Pinpoint the cell where the given text exists, returning its (X, Y) midpoint coordinate. 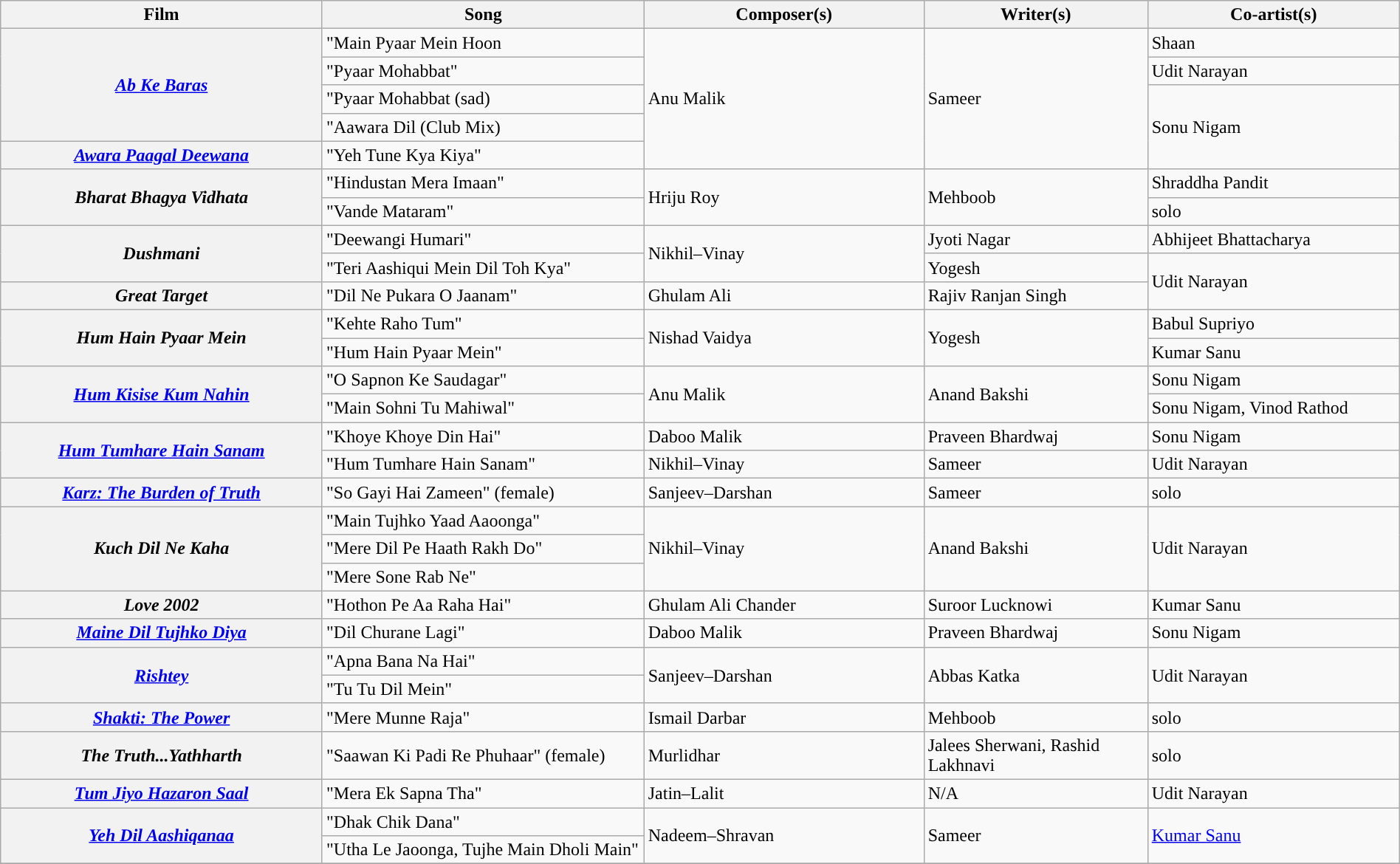
"Hothon Pe Aa Raha Hai" (483, 605)
"Kehte Raho Tum" (483, 323)
Rishtey (162, 675)
Hum Kisise Kum Nahin (162, 394)
Sonu Nigam, Vinod Rathod (1273, 408)
"Main Tujhko Yaad Aaoonga" (483, 521)
Karz: The Burden of Truth (162, 493)
"Tu Tu Dil Mein" (483, 689)
Jatin–Lalit (784, 793)
"Mere Dil Pe Haath Rakh Do" (483, 549)
Suroor Lucknowi (1035, 605)
"Hum Hain Pyaar Mein" (483, 352)
Bharat Bhagya Vidhata (162, 197)
Hum Hain Pyaar Mein (162, 337)
"Mere Sone Rab Ne" (483, 577)
"Mera Ek Sapna Tha" (483, 793)
Shakti: The Power (162, 717)
Song (483, 15)
Babul Supriyo (1273, 323)
"Aawara Dil (Club Mix) (483, 127)
"So Gayi Hai Zameen" (female) (483, 493)
Ab Ke Baras (162, 85)
Nadeem–Shravan (784, 836)
Film (162, 15)
Kuch Dil Ne Kaha (162, 549)
Ghulam Ali Chander (784, 605)
Shraddha Pandit (1273, 183)
Ismail Darbar (784, 717)
Nishad Vaidya (784, 337)
"Yeh Tune Kya Kiya" (483, 155)
"Apna Bana Na Hai" (483, 661)
"Dil Ne Pukara O Jaanam" (483, 295)
"Pyaar Mohabbat (sad) (483, 99)
"Mere Munne Raja" (483, 717)
Murlidhar (784, 755)
"Main Pyaar Mein Hoon (483, 43)
"Dil Churane Lagi" (483, 633)
Shaan (1273, 43)
Jalees Sherwani, Rashid Lakhnavi (1035, 755)
N/A (1035, 793)
Great Target (162, 295)
"Saawan Ki Padi Re Phuhaar" (female) (483, 755)
"Khoye Khoye Din Hai" (483, 436)
Abhijeet Bhattacharya (1273, 239)
Rajiv Ranjan Singh (1035, 295)
Dushmani (162, 253)
Hum Tumhare Hain Sanam (162, 450)
Composer(s) (784, 15)
Ghulam Ali (784, 295)
"Main Sohni Tu Mahiwal" (483, 408)
"Deewangi Humari" (483, 239)
Writer(s) (1035, 15)
The Truth...Yathharth (162, 755)
"O Sapnon Ke Saudagar" (483, 380)
"Vande Mataram" (483, 211)
"Hindustan Mera Imaan" (483, 183)
"Utha Le Jaoonga, Tujhe Main Dholi Main" (483, 850)
Love 2002 (162, 605)
"Pyaar Mohabbat" (483, 71)
"Hum Tumhare Hain Sanam" (483, 464)
Maine Dil Tujhko Diya (162, 633)
Hriju Roy (784, 197)
Awara Paagal Deewana (162, 155)
Jyoti Nagar (1035, 239)
Abbas Katka (1035, 675)
Tum Jiyo Hazaron Saal (162, 793)
Co-artist(s) (1273, 15)
"Teri Aashiqui Mein Dil Toh Kya" (483, 267)
Yeh Dil Aashiqanaa (162, 836)
"Dhak Chik Dana" (483, 822)
